Pinpoint the cell where the given text exists, returning its [x, y] midpoint coordinate. 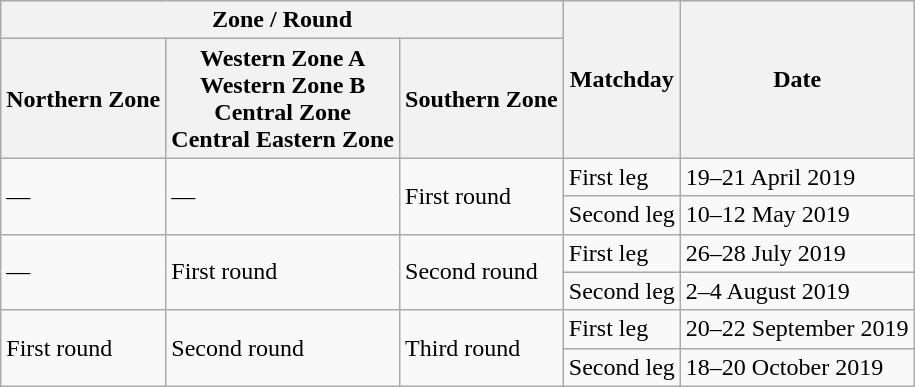
18–20 October 2019 [797, 367]
10–12 May 2019 [797, 215]
20–22 September 2019 [797, 329]
Southern Zone [482, 98]
19–21 April 2019 [797, 177]
26–28 July 2019 [797, 253]
Matchday [622, 80]
Third round [482, 348]
2–4 August 2019 [797, 291]
Western Zone AWestern Zone BCentral ZoneCentral Eastern Zone [283, 98]
Zone / Round [282, 20]
Northern Zone [84, 98]
Date [797, 80]
